Output the (x, y) coordinate of the center of the cell containing the given text.  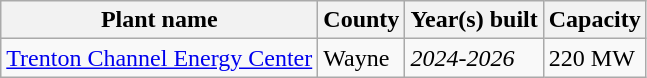
Year(s) built (474, 20)
Plant name (160, 20)
Trenton Channel Energy Center (160, 58)
Capacity (594, 20)
Wayne (362, 58)
County (362, 20)
220 MW (594, 58)
2024-2026 (474, 58)
